Return (X, Y) of the center of cell containing provided text 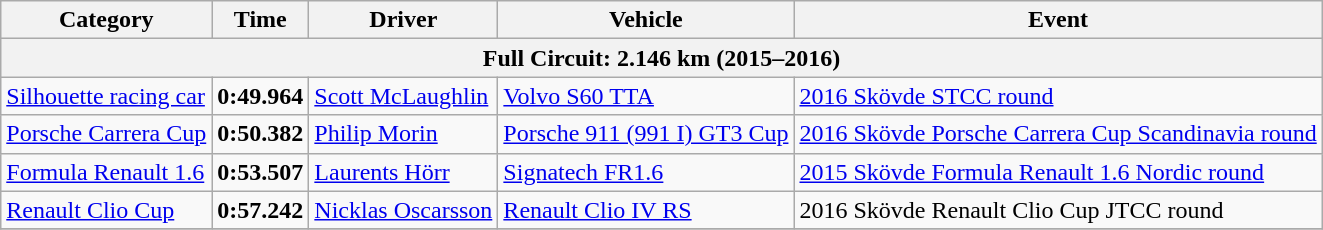
Porsche Carrera Cup (106, 134)
2015 Skövde Formula Renault 1.6 Nordic round (1058, 172)
Category (106, 20)
Event (1058, 20)
Porsche 911 (991 I) GT3 Cup (646, 134)
2016 Skövde STCC round (1058, 96)
0:50.382 (260, 134)
Full Circuit: 2.146 km (2015–2016) (662, 58)
Silhouette racing car (106, 96)
Signatech FR1.6 (646, 172)
2016 Skövde Porsche Carrera Cup Scandinavia round (1058, 134)
Volvo S60 TTA (646, 96)
Philip Morin (404, 134)
Scott McLaughlin (404, 96)
Renault Clio Cup (106, 210)
0:49.964 (260, 96)
Laurents Hörr (404, 172)
Nicklas Oscarsson (404, 210)
Driver (404, 20)
Time (260, 20)
0:57.242 (260, 210)
Formula Renault 1.6 (106, 172)
Renault Clio IV RS (646, 210)
0:53.507 (260, 172)
Vehicle (646, 20)
2016 Skövde Renault Clio Cup JTCC round (1058, 210)
